Identify which cell holds the provided text, then report its [X, Y] central coordinate. 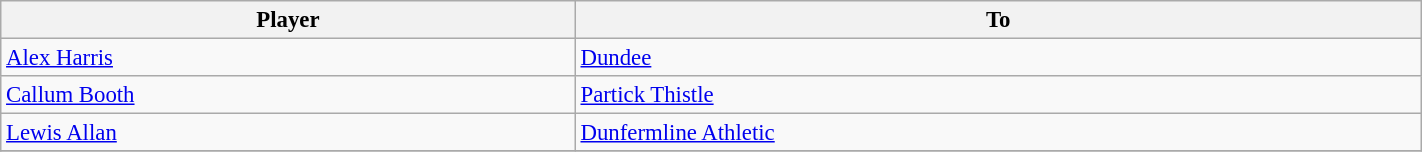
To [998, 20]
Dundee [998, 58]
Lewis Allan [288, 133]
Callum Booth [288, 95]
Player [288, 20]
Partick Thistle [998, 95]
Alex Harris [288, 58]
Dunfermline Athletic [998, 133]
